Identify which cell holds the provided text, then report its [x, y] central coordinate. 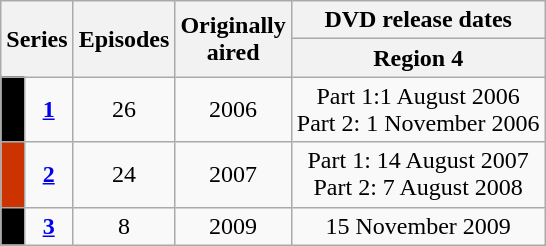
Episodes [124, 39]
15 November 2009 [418, 226]
26 [124, 110]
Originallyaired [233, 39]
DVD release dates [418, 20]
8 [124, 226]
2 [48, 174]
Series [37, 39]
2006 [233, 110]
2007 [233, 174]
Part 1: 14 August 2007Part 2: 7 August 2008 [418, 174]
2009 [233, 226]
Region 4 [418, 58]
24 [124, 174]
3 [48, 226]
Part 1:1 August 2006 Part 2: 1 November 2006 [418, 110]
1 [48, 110]
